Capture the cell that displays the provided text and extract its (X, Y) central coordinate. 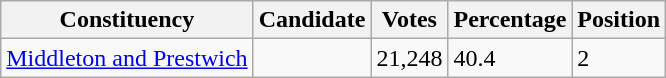
Constituency (127, 20)
Votes (410, 20)
21,248 (410, 58)
Percentage (510, 20)
Candidate (312, 20)
40.4 (510, 58)
Position (619, 20)
2 (619, 58)
Middleton and Prestwich (127, 58)
